From the cell containing the given text, extract its center point as (X, Y) coordinate. 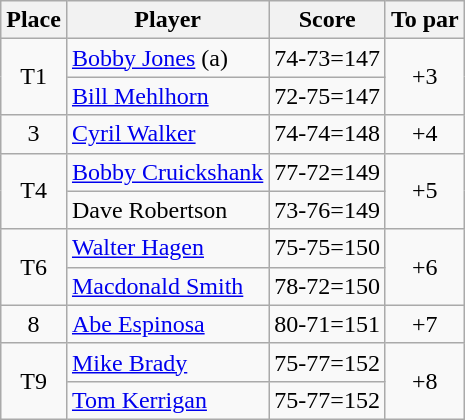
Walter Hagen (167, 248)
73-76=149 (328, 210)
Player (167, 20)
72-75=147 (328, 96)
T9 (34, 381)
Bobby Cruickshank (167, 172)
74-74=148 (328, 134)
Score (328, 20)
Place (34, 20)
3 (34, 134)
77-72=149 (328, 172)
Bobby Jones (a) (167, 58)
+6 (424, 267)
+5 (424, 191)
+7 (424, 324)
Tom Kerrigan (167, 400)
Mike Brady (167, 362)
T6 (34, 267)
T4 (34, 191)
Bill Mehlhorn (167, 96)
Cyril Walker (167, 134)
75-75=150 (328, 248)
74-73=147 (328, 58)
To par (424, 20)
Macdonald Smith (167, 286)
8 (34, 324)
+4 (424, 134)
T1 (34, 77)
+8 (424, 381)
Abe Espinosa (167, 324)
+3 (424, 77)
80-71=151 (328, 324)
78-72=150 (328, 286)
Dave Robertson (167, 210)
